Identify which cell holds the provided text, then report its (x, y) central coordinate. 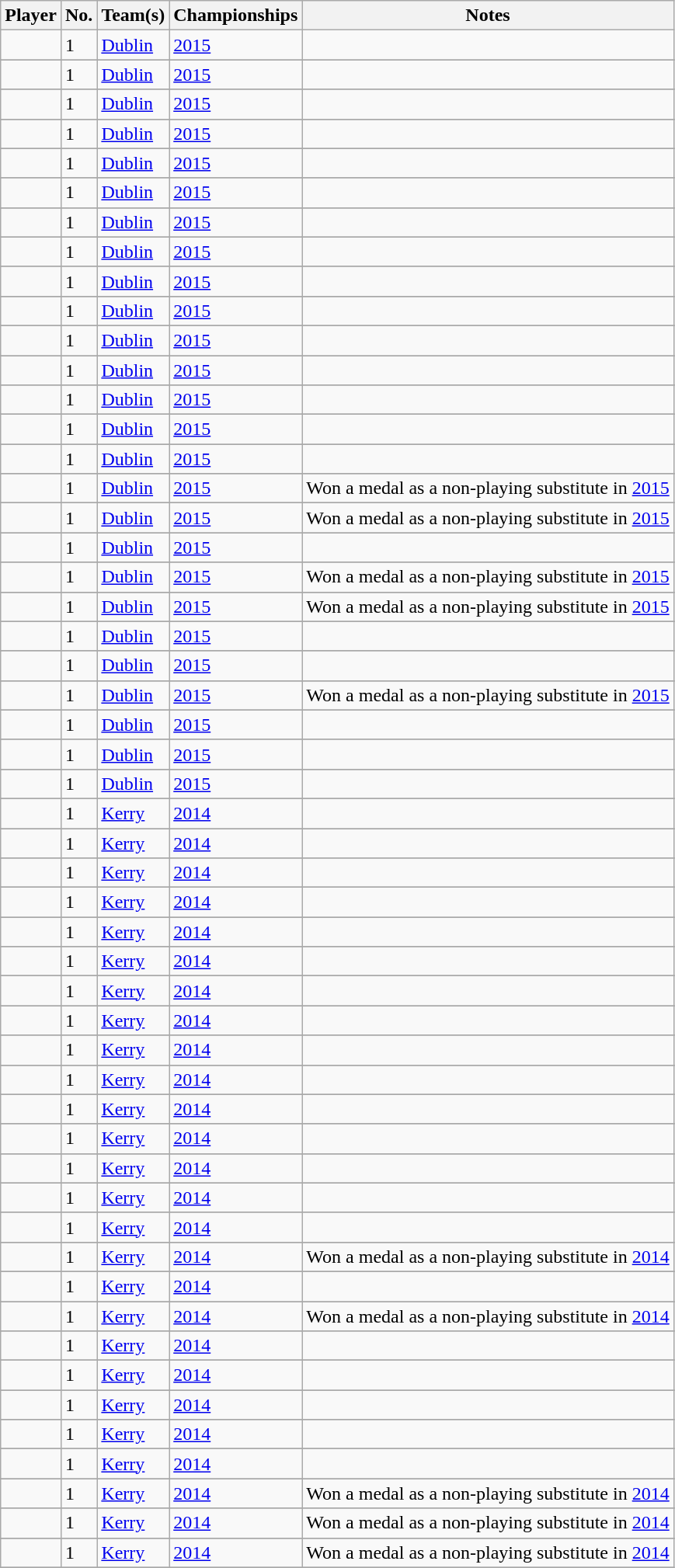
Championships (236, 16)
Notes (488, 16)
Team(s) (134, 16)
Player (31, 16)
No. (78, 16)
